For the text-containing cell, return its midpoint in (x, y) coordinate format. 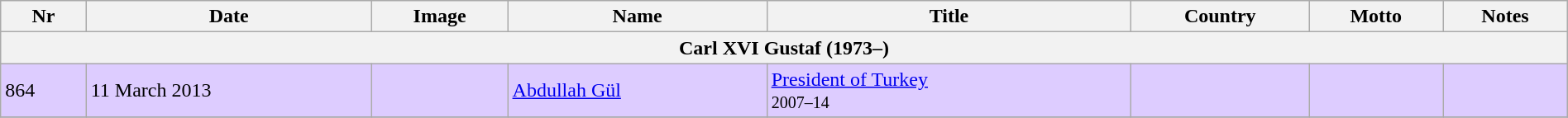
President of Turkey2007–14 (949, 91)
Image (440, 17)
Country (1221, 17)
11 March 2013 (228, 91)
Carl XVI Gustaf (1973–) (784, 48)
Motto (1376, 17)
Nr (43, 17)
864 (43, 91)
Abdullah Gül (637, 91)
Date (228, 17)
Notes (1505, 17)
Title (949, 17)
Name (637, 17)
